Search for the cell housing the specified text and yield its (x, y) center coordinate. 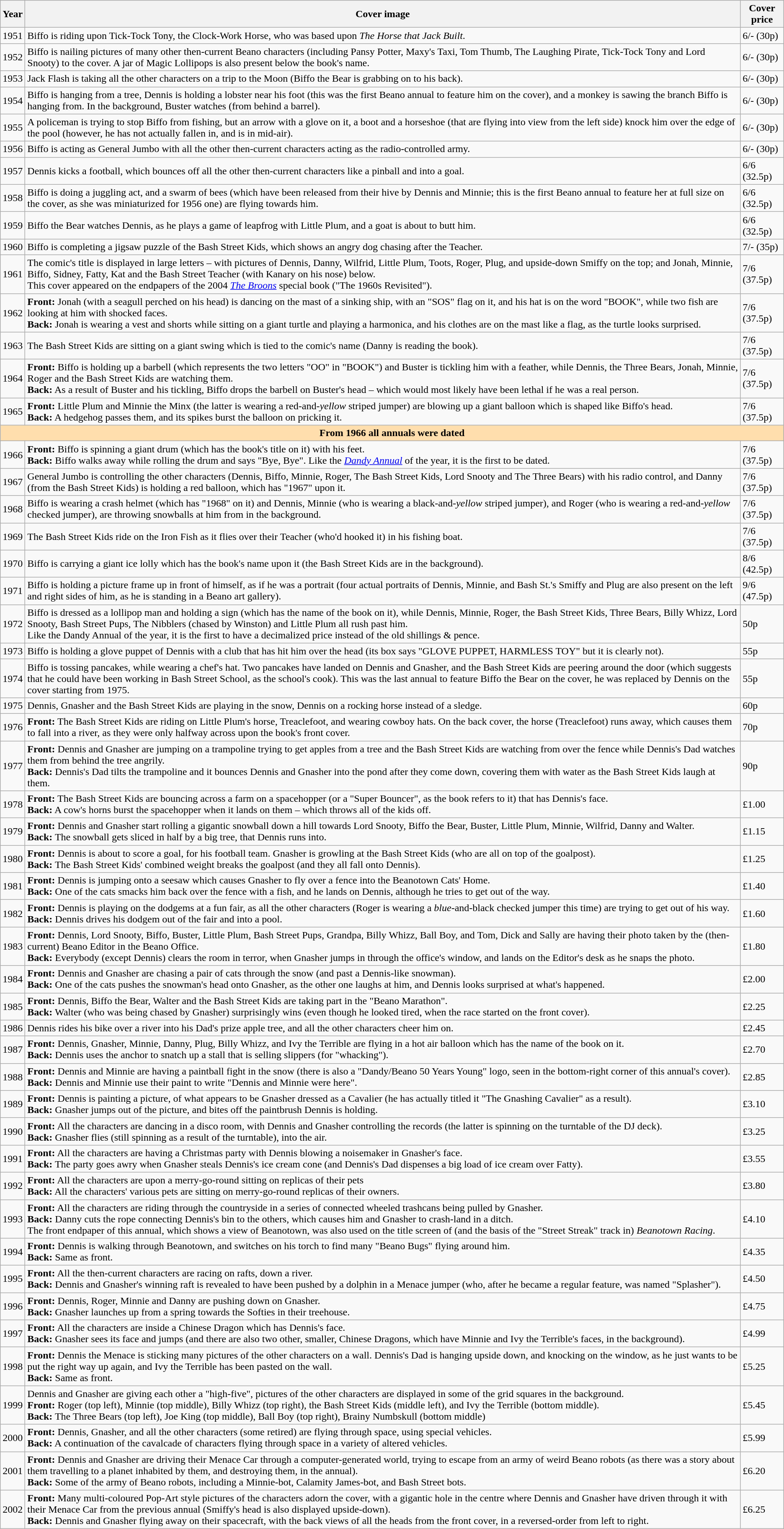
£1.60 (762, 913)
1987 (13, 1050)
Year (13, 14)
1986 (13, 1028)
1974 (13, 678)
1992 (13, 1185)
50p (762, 624)
£4.50 (762, 1279)
£5.99 (762, 1438)
1954 (13, 101)
2001 (13, 1471)
1957 (13, 171)
1955 (13, 127)
£4.35 (762, 1252)
1982 (13, 913)
£2.25 (762, 1006)
1965 (13, 411)
2000 (13, 1438)
1958 (13, 198)
£4.10 (762, 1219)
£1.40 (762, 886)
£2.45 (762, 1028)
Biffo the Bear watches Dennis, as he plays a game of leapfrog with Little Plum, and a goat is about to butt him. (383, 225)
1953 (13, 79)
£3.55 (762, 1159)
1952 (13, 57)
£6.25 (762, 1509)
£3.25 (762, 1131)
8/6 (42.5p) (762, 564)
£2.00 (762, 979)
1983 (13, 946)
Cover price (762, 14)
1979 (13, 832)
1989 (13, 1104)
1951 (13, 36)
7/- (35p) (762, 247)
1999 (13, 1405)
1981 (13, 886)
1997 (13, 1334)
9/6 (47.5p) (762, 591)
£2.70 (762, 1050)
1978 (13, 804)
The Bash Street Kids are sitting on a giant swing which is tied to the comic's name (Danny is reading the book). (383, 346)
Front: Dennis, Roger, Minnie and Danny are pushing down on Gnasher. Back: Gnasher launches up from a spring towards the Softies in their treehouse. (383, 1306)
1976 (13, 727)
£6.20 (762, 1471)
1980 (13, 859)
1969 (13, 536)
£4.75 (762, 1306)
Cover image (383, 14)
1988 (13, 1077)
1984 (13, 979)
2002 (13, 1509)
1966 (13, 455)
£4.99 (762, 1334)
1991 (13, 1159)
1956 (13, 149)
1964 (13, 379)
1996 (13, 1306)
1975 (13, 705)
Biffo is acting as General Jumbo with all the other then-current characters acting as the radio-controlled army. (383, 149)
1973 (13, 651)
1959 (13, 225)
90p (762, 766)
£1.25 (762, 859)
1998 (13, 1366)
Biffo is completing a jigsaw puzzle of the Bash Street Kids, which shows an angry dog chasing after the Teacher. (383, 247)
Front: Dennis is walking through Beanotown, and switches on his torch to find many "Beano Bugs" flying around him. Back: Same as front. (383, 1252)
1960 (13, 247)
£3.10 (762, 1104)
60p (762, 705)
1972 (13, 624)
£1.80 (762, 946)
£2.85 (762, 1077)
From 1966 all annuals were dated (392, 433)
Biffo is carrying a giant ice lolly which has the book's name upon it (the Bash Street Kids are in the background). (383, 564)
Dennis kicks a football, which bounces off all the other then-current characters like a pinball and into a goal. (383, 171)
1985 (13, 1006)
£5.25 (762, 1366)
£3.80 (762, 1185)
1994 (13, 1252)
Jack Flash is taking all the other characters on a trip to the Moon (Biffo the Bear is grabbing on to his back). (383, 79)
1968 (13, 509)
£1.00 (762, 804)
Dennis, Gnasher and the Bash Street Kids are playing in the snow, Dennis on a rocking horse instead of a sledge. (383, 705)
The Bash Street Kids ride on the Iron Fish as it flies over their Teacher (who'd hooked it) in his fishing boat. (383, 536)
1977 (13, 766)
1971 (13, 591)
1990 (13, 1131)
£1.15 (762, 832)
1963 (13, 346)
Dennis rides his bike over a river into his Dad's prize apple tree, and all the other characters cheer him on. (383, 1028)
70p (762, 727)
1961 (13, 274)
£5.45 (762, 1405)
1962 (13, 313)
1993 (13, 1219)
1995 (13, 1279)
Biffo is riding upon Tick-Tock Tony, the Clock-Work Horse, who was based upon The Horse that Jack Built. (383, 36)
1970 (13, 564)
1967 (13, 482)
